Scan for the cell matching the given text and deliver its [X, Y] coordinate at center. 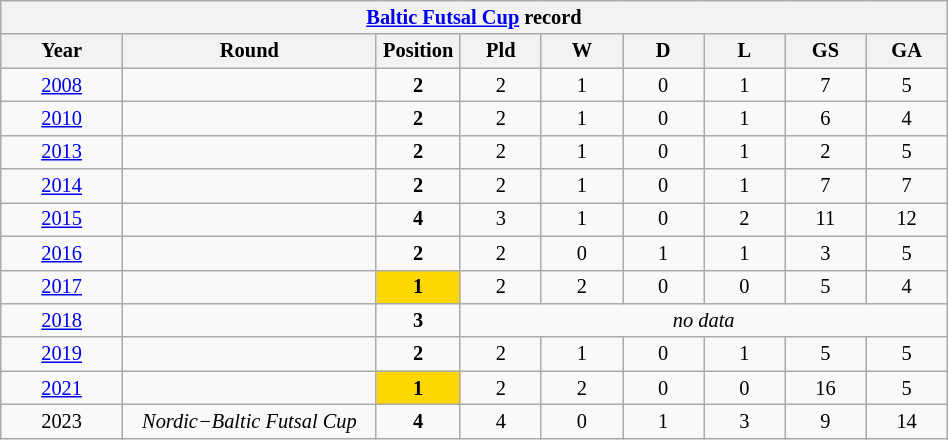
2008 [62, 85]
Position [418, 51]
GS [826, 51]
6 [826, 118]
D [662, 51]
2014 [62, 186]
2010 [62, 118]
2016 [62, 253]
Nordic−Baltic Futsal Cup [250, 421]
12 [906, 219]
Round [250, 51]
2019 [62, 354]
2023 [62, 421]
W [582, 51]
2013 [62, 152]
16 [826, 388]
no data [704, 320]
2015 [62, 219]
9 [826, 421]
2018 [62, 320]
2021 [62, 388]
11 [826, 219]
Baltic Futsal Cup record [474, 17]
Pld [500, 51]
14 [906, 421]
2017 [62, 287]
L [744, 51]
Year [62, 51]
GA [906, 51]
